From the cell containing the given text, extract its center point as [x, y] coordinate. 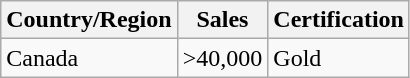
Certification [339, 20]
>40,000 [222, 58]
Gold [339, 58]
Sales [222, 20]
Canada [89, 58]
Country/Region [89, 20]
